Provide the (X, Y) coordinate of the cell's center where the given text is located.  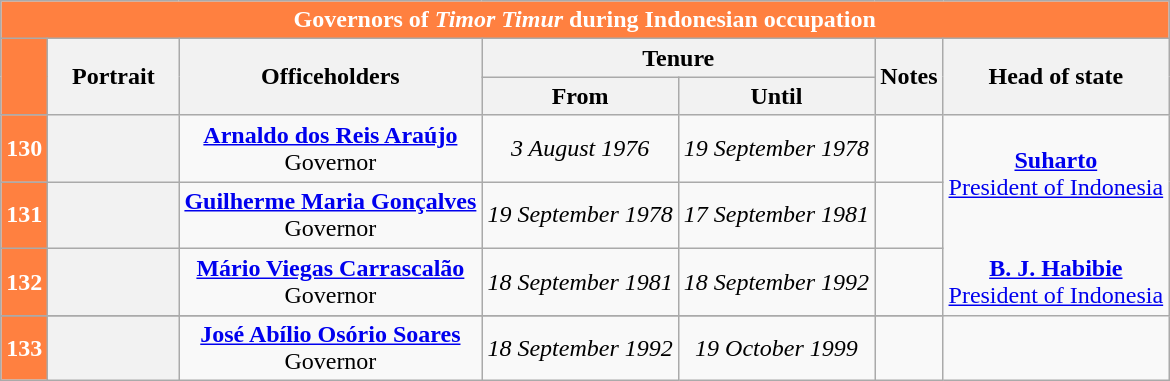
SuhartoPresident of IndonesiaB. J. HabibiePresident of Indonesia (1056, 215)
Until (776, 96)
3 August 1976 (580, 148)
José Abílio Osório SoaresGovernor (330, 348)
Notes (909, 77)
19 October 1999 (776, 348)
Tenure (678, 58)
133 (24, 348)
132 (24, 282)
Head of state (1056, 77)
Arnaldo dos Reis AraújoGovernor (330, 148)
Officeholders (330, 77)
Governors of Timor Timur during Indonesian occupation (585, 20)
From (580, 96)
18 September 1981 (580, 282)
Mário Viegas CarrascalãoGovernor (330, 282)
Portrait (114, 77)
Guilherme Maria GonçalvesGovernor (330, 216)
131 (24, 216)
17 September 1981 (776, 216)
130 (24, 148)
